Locate the cell with the specified text and output its (x, y) center coordinate. 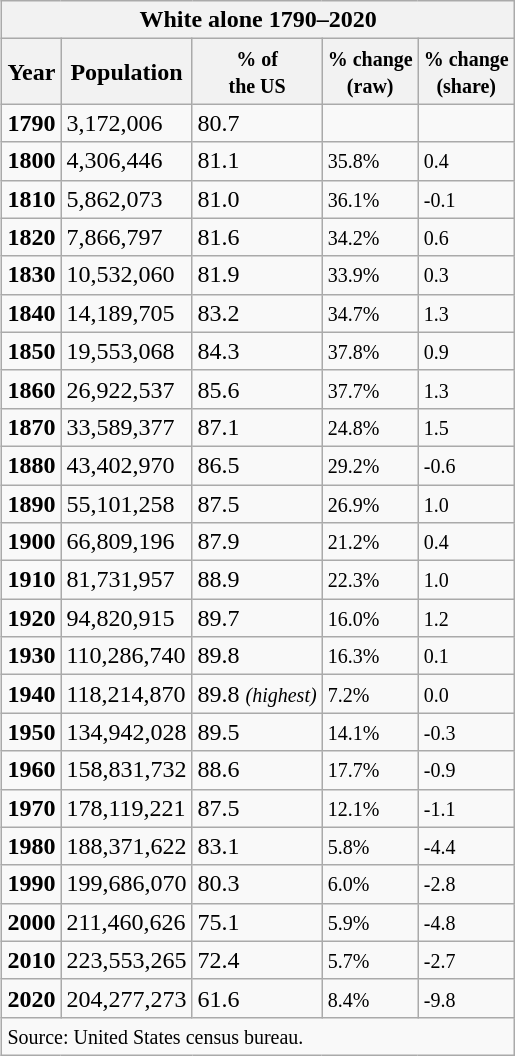
1790 (32, 123)
88.6 (257, 770)
87.9 (257, 542)
1910 (32, 580)
-1.1 (466, 808)
80.3 (257, 884)
7.2% (370, 694)
61.6 (257, 998)
22.3% (370, 580)
1950 (32, 732)
89.8 (highest) (257, 694)
81.9 (257, 275)
1840 (32, 313)
12.1% (370, 808)
34.7% (370, 313)
83.2 (257, 313)
1800 (32, 161)
1880 (32, 465)
White alone 1790–2020 (258, 20)
7,866,797 (126, 237)
81.6 (257, 237)
24.8% (370, 427)
8.4% (370, 998)
1810 (32, 199)
94,820,915 (126, 618)
% change(raw) (370, 72)
16.0% (370, 618)
Population (126, 72)
199,686,070 (126, 884)
-2.8 (466, 884)
-0.6 (466, 465)
-2.7 (466, 960)
1850 (32, 351)
1940 (32, 694)
26.9% (370, 503)
55,101,258 (126, 503)
1820 (32, 237)
5.7% (370, 960)
33,589,377 (126, 427)
19,553,068 (126, 351)
1890 (32, 503)
26,922,537 (126, 389)
89.5 (257, 732)
14,189,705 (126, 313)
158,831,732 (126, 770)
1920 (32, 618)
% ofthe US (257, 72)
-0.3 (466, 732)
87.1 (257, 427)
29.2% (370, 465)
35.8% (370, 161)
1960 (32, 770)
5.8% (370, 846)
2020 (32, 998)
37.8% (370, 351)
223,553,265 (126, 960)
66,809,196 (126, 542)
81,731,957 (126, 580)
4,306,446 (126, 161)
5.9% (370, 922)
1970 (32, 808)
5,862,073 (126, 199)
86.5 (257, 465)
204,277,273 (126, 998)
0.3 (466, 275)
21.2% (370, 542)
3,172,006 (126, 123)
Source: United States census bureau. (258, 1036)
Year (32, 72)
211,460,626 (126, 922)
% change(share) (466, 72)
-0.9 (466, 770)
0.9 (466, 351)
178,119,221 (126, 808)
81.1 (257, 161)
17.7% (370, 770)
37.7% (370, 389)
118,214,870 (126, 694)
-0.1 (466, 199)
1.2 (466, 618)
1870 (32, 427)
2010 (32, 960)
0.6 (466, 237)
1900 (32, 542)
85.6 (257, 389)
2000 (32, 922)
14.1% (370, 732)
0.1 (466, 656)
80.7 (257, 123)
6.0% (370, 884)
1830 (32, 275)
110,286,740 (126, 656)
10,532,060 (126, 275)
34.2% (370, 237)
72.4 (257, 960)
89.8 (257, 656)
-9.8 (466, 998)
-4.8 (466, 922)
33.9% (370, 275)
1980 (32, 846)
1990 (32, 884)
1860 (32, 389)
81.0 (257, 199)
188,371,622 (126, 846)
89.7 (257, 618)
36.1% (370, 199)
0.0 (466, 694)
84.3 (257, 351)
1.5 (466, 427)
75.1 (257, 922)
134,942,028 (126, 732)
83.1 (257, 846)
16.3% (370, 656)
-4.4 (466, 846)
88.9 (257, 580)
43,402,970 (126, 465)
1930 (32, 656)
